Pinpoint the cell where the given text exists, returning its (x, y) midpoint coordinate. 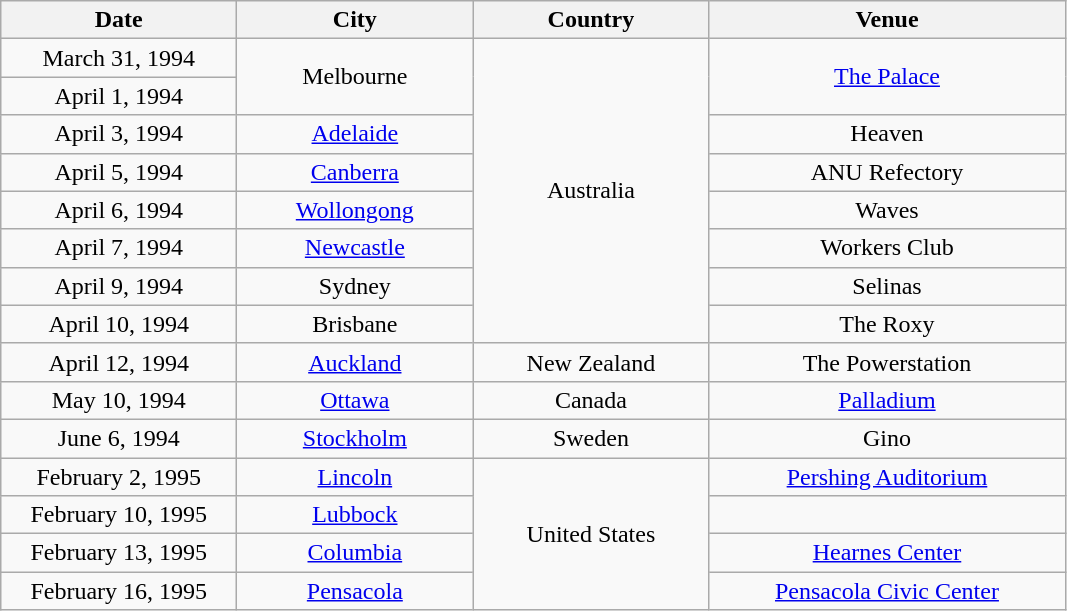
Country (591, 20)
Newcastle (355, 248)
Pensacola (355, 591)
April 10, 1994 (119, 324)
ANU Refectory (887, 172)
Waves (887, 210)
April 1, 1994 (119, 96)
Canberra (355, 172)
Melbourne (355, 77)
April 9, 1994 (119, 286)
Pensacola Civic Center (887, 591)
Columbia (355, 553)
Pershing Auditorium (887, 477)
April 5, 1994 (119, 172)
Heaven (887, 134)
Canada (591, 400)
February 2, 1995 (119, 477)
Adelaide (355, 134)
Selinas (887, 286)
City (355, 20)
Workers Club (887, 248)
Venue (887, 20)
April 12, 1994 (119, 362)
Auckland (355, 362)
Ottawa (355, 400)
The Palace (887, 77)
April 7, 1994 (119, 248)
Lubbock (355, 515)
Hearnes Center (887, 553)
February 10, 1995 (119, 515)
Sweden (591, 438)
Brisbane (355, 324)
April 3, 1994 (119, 134)
April 6, 1994 (119, 210)
Gino (887, 438)
March 31, 1994 (119, 58)
Palladium (887, 400)
June 6, 1994 (119, 438)
February 13, 1995 (119, 553)
The Powerstation (887, 362)
Sydney (355, 286)
Lincoln (355, 477)
Australia (591, 191)
February 16, 1995 (119, 591)
The Roxy (887, 324)
May 10, 1994 (119, 400)
United States (591, 534)
New Zealand (591, 362)
Wollongong (355, 210)
Stockholm (355, 438)
Date (119, 20)
